Extract the [x, y] coordinate from the center of the cell holding the provided text.  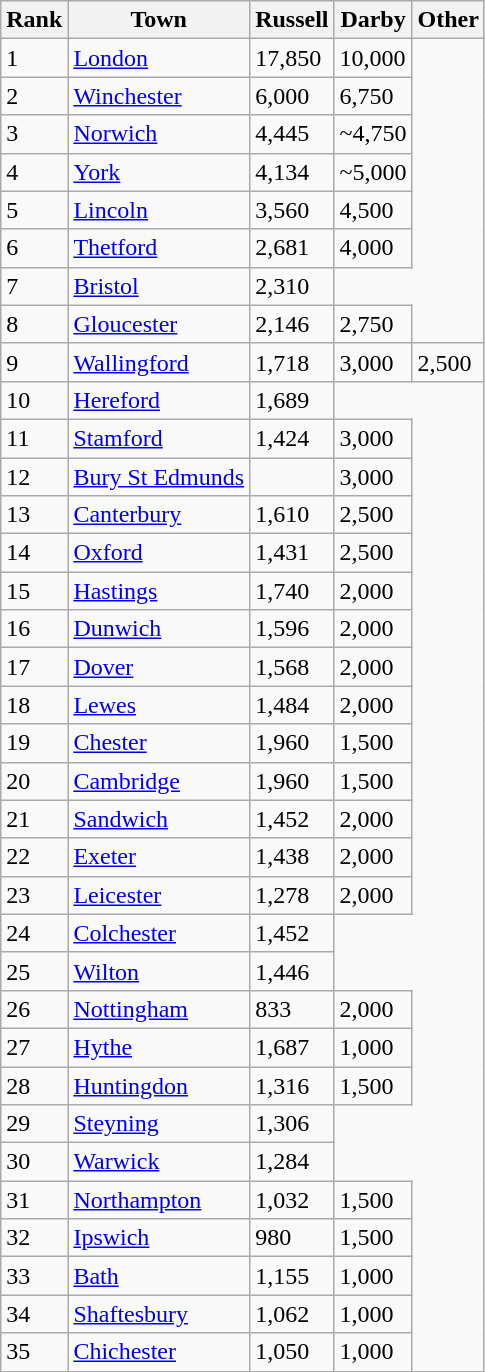
21 [34, 819]
35 [34, 1352]
1,316 [292, 1085]
York [159, 172]
27 [34, 1047]
4 [34, 172]
1,446 [292, 971]
18 [34, 705]
Nottingham [159, 1009]
6,000 [292, 96]
Northampton [159, 1200]
Hythe [159, 1047]
Stamford [159, 438]
29 [34, 1124]
1,050 [292, 1352]
22 [34, 857]
4,500 [373, 210]
Chichester [159, 1352]
Steyning [159, 1124]
1,610 [292, 515]
28 [34, 1085]
32 [34, 1238]
Town [159, 20]
Wilton [159, 971]
Thetford [159, 248]
4,134 [292, 172]
1,687 [292, 1047]
7 [34, 286]
19 [34, 743]
Dunwich [159, 629]
Canterbury [159, 515]
Russell [292, 20]
1,689 [292, 400]
15 [34, 591]
1,438 [292, 857]
5 [34, 210]
2,146 [292, 324]
1,431 [292, 553]
1,062 [292, 1314]
Hastings [159, 591]
Huntingdon [159, 1085]
Bristol [159, 286]
31 [34, 1200]
14 [34, 553]
1,568 [292, 667]
Winchester [159, 96]
Dover [159, 667]
11 [34, 438]
8 [34, 324]
10,000 [373, 58]
6 [34, 248]
1,718 [292, 362]
1,284 [292, 1162]
~4,750 [373, 134]
13 [34, 515]
Wallingford [159, 362]
30 [34, 1162]
Lincoln [159, 210]
2,310 [292, 286]
1,032 [292, 1200]
1,278 [292, 895]
Oxford [159, 553]
Exeter [159, 857]
Leicester [159, 895]
1,484 [292, 705]
Colchester [159, 933]
2 [34, 96]
Bath [159, 1276]
10 [34, 400]
1,740 [292, 591]
Hereford [159, 400]
2,681 [292, 248]
17,850 [292, 58]
Bury St Edmunds [159, 477]
Norwich [159, 134]
3 [34, 134]
16 [34, 629]
1,155 [292, 1276]
24 [34, 933]
33 [34, 1276]
3,560 [292, 210]
4,000 [373, 248]
Shaftesbury [159, 1314]
London [159, 58]
12 [34, 477]
~5,000 [373, 172]
Chester [159, 743]
9 [34, 362]
25 [34, 971]
6,750 [373, 96]
Sandwich [159, 819]
4,445 [292, 134]
833 [292, 1009]
23 [34, 895]
1,424 [292, 438]
Ipswich [159, 1238]
980 [292, 1238]
2,750 [373, 324]
Gloucester [159, 324]
34 [34, 1314]
Cambridge [159, 781]
26 [34, 1009]
1,306 [292, 1124]
1,596 [292, 629]
Rank [34, 20]
Lewes [159, 705]
17 [34, 667]
20 [34, 781]
1 [34, 58]
Other [448, 20]
Darby [373, 20]
Warwick [159, 1162]
